Provide the [X, Y] coordinate of the cell's center where the given text is located.  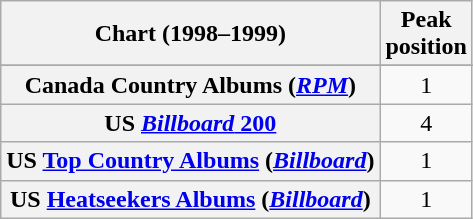
US Heatseekers Albums (Billboard) [190, 199]
US Top Country Albums (Billboard) [190, 161]
US Billboard 200 [190, 123]
4 [426, 123]
Canada Country Albums (RPM) [190, 85]
Peak position [426, 34]
Chart (1998–1999) [190, 34]
